Return [x, y] of the center of cell containing provided text 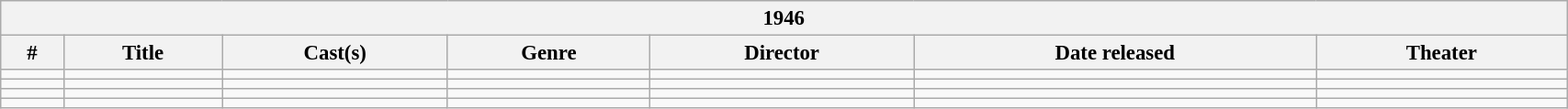
# [32, 53]
Theater [1442, 53]
Title [143, 53]
Cast(s) [334, 53]
Date released [1115, 53]
1946 [784, 18]
Genre [548, 53]
Director [783, 53]
